Capture the cell that displays the provided text and extract its (X, Y) central coordinate. 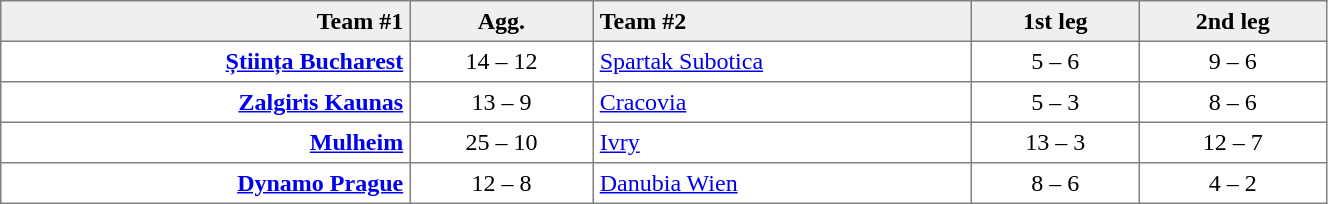
2nd leg (1232, 21)
9 – 6 (1232, 61)
25 – 10 (502, 142)
4 – 2 (1232, 183)
Cracovia (782, 102)
1st leg (1056, 21)
Spartak Subotica (782, 61)
Ivry (782, 142)
Agg. (502, 21)
Mulheim (206, 142)
5 – 6 (1056, 61)
Zalgiris Kaunas (206, 102)
12 – 7 (1232, 142)
12 – 8 (502, 183)
Danubia Wien (782, 183)
Dynamo Prague (206, 183)
Știința Bucharest (206, 61)
Team #2 (782, 21)
13 – 9 (502, 102)
13 – 3 (1056, 142)
14 – 12 (502, 61)
5 – 3 (1056, 102)
Team #1 (206, 21)
